Return (x, y) of the center of cell containing provided text 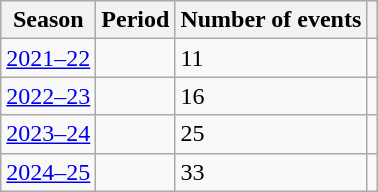
2024–25 (48, 172)
Season (48, 20)
Number of events (271, 20)
25 (271, 134)
2023–24 (48, 134)
2022–23 (48, 96)
33 (271, 172)
2021–22 (48, 58)
11 (271, 58)
Period (136, 20)
16 (271, 96)
